Locate the cell with the specified text and output its [X, Y] center coordinate. 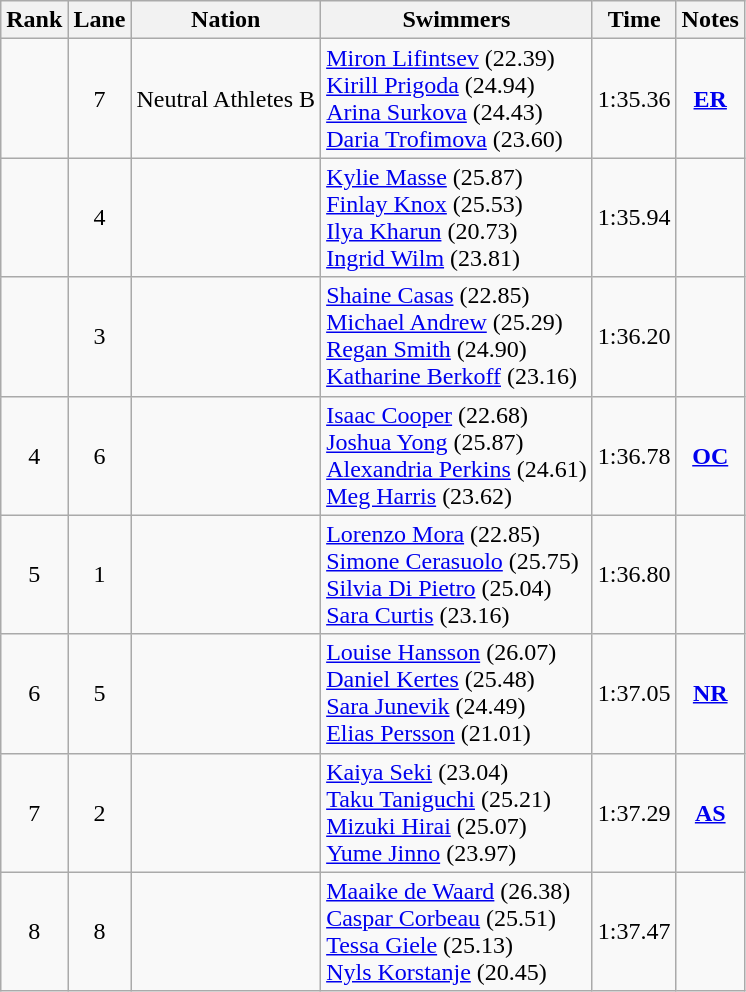
1:35.36 [634, 98]
Miron Lifintsev (22.39)Kirill Prigoda (24.94)Arina Surkova (24.43)Daria Trofimova (23.60) [457, 98]
Lorenzo Mora (22.85)Simone Cerasuolo (25.75)Silvia Di Pietro (25.04)Sara Curtis (23.16) [457, 574]
Shaine Casas (22.85)Michael Andrew (25.29)Regan Smith (24.90)Katharine Berkoff (23.16) [457, 336]
1:35.94 [634, 218]
1:37.29 [634, 812]
1:36.20 [634, 336]
Lane [100, 20]
Maaike de Waard (26.38)Caspar Corbeau (25.51)Tessa Giele (25.13)Nyls Korstanje (20.45) [457, 932]
NR [710, 694]
Isaac Cooper (22.68)Joshua Yong (25.87)Alexandria Perkins (24.61)Meg Harris (23.62) [457, 456]
Rank [34, 20]
3 [100, 336]
Nation [226, 20]
AS [710, 812]
Notes [710, 20]
Kaiya Seki (23.04)Taku Taniguchi (25.21)Mizuki Hirai (25.07)Yume Jinno (23.97) [457, 812]
Swimmers [457, 20]
OC [710, 456]
Neutral Athletes B [226, 98]
2 [100, 812]
1:37.05 [634, 694]
Kylie Masse (25.87)Finlay Knox (25.53)Ilya Kharun (20.73)Ingrid Wilm (23.81) [457, 218]
Louise Hansson (26.07)Daniel Kertes (25.48)Sara Junevik (24.49)Elias Persson (21.01) [457, 694]
1 [100, 574]
1:37.47 [634, 932]
ER [710, 98]
1:36.80 [634, 574]
1:36.78 [634, 456]
Time [634, 20]
